Pinpoint the cell where the given text exists, returning its [X, Y] midpoint coordinate. 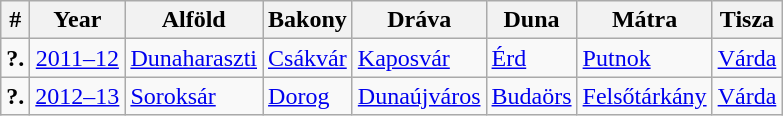
Felsőtárkány [644, 96]
Dráva [419, 20]
Duna [532, 20]
2012–13 [78, 96]
Mátra [644, 20]
Budaörs [532, 96]
Dunaharaszti [194, 58]
Putnok [644, 58]
Csákvár [308, 58]
Soroksár [194, 96]
Year [78, 20]
# [16, 20]
Bakony [308, 20]
Alföld [194, 20]
Érd [532, 58]
Dorog [308, 96]
Dunaújváros [419, 96]
Kaposvár [419, 58]
Tisza [747, 20]
2011–12 [78, 58]
